Scan for the cell matching the given text and deliver its (x, y) coordinate at center. 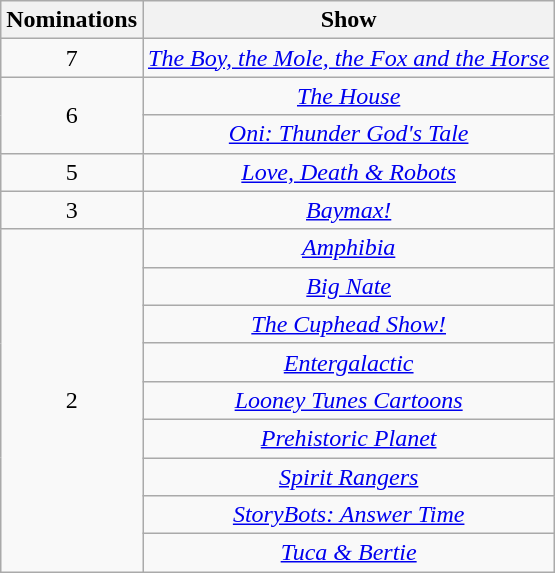
Baymax! (348, 210)
Amphibia (348, 248)
Nominations (72, 20)
2 (72, 400)
Spirit Rangers (348, 477)
StoryBots: Answer Time (348, 515)
The Cuphead Show! (348, 324)
The Boy, the Mole, the Fox and the Horse (348, 58)
3 (72, 210)
Prehistoric Planet (348, 438)
6 (72, 115)
Entergalactic (348, 362)
5 (72, 172)
Show (348, 20)
Big Nate (348, 286)
The House (348, 96)
Tuca & Bertie (348, 553)
Love, Death & Robots (348, 172)
Looney Tunes Cartoons (348, 400)
7 (72, 58)
Oni: Thunder God's Tale (348, 134)
